Pinpoint the cell where the given text exists, returning its (x, y) midpoint coordinate. 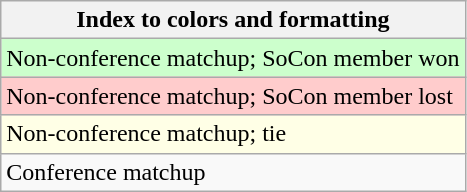
Non-conference matchup; SoCon member won (233, 58)
Non-conference matchup; tie (233, 134)
Conference matchup (233, 172)
Non-conference matchup; SoCon member lost (233, 96)
Index to colors and formatting (233, 20)
